Output the [x, y] coordinate of the center of the cell containing the given text.  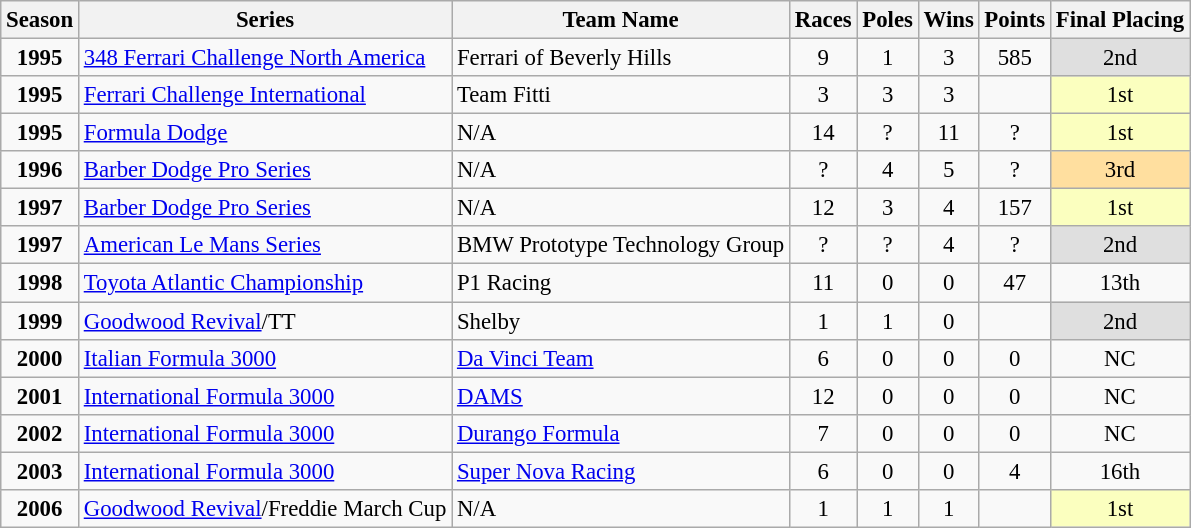
2001 [40, 396]
157 [1014, 208]
P1 Racing [621, 283]
Da Vinci Team [621, 358]
2003 [40, 471]
Team Name [621, 20]
2002 [40, 433]
47 [1014, 283]
Ferrari of Beverly Hills [621, 58]
Goodwood Revival/TT [264, 321]
1996 [40, 170]
Poles [888, 20]
Final Placing [1120, 20]
DAMS [621, 396]
5 [948, 170]
2000 [40, 358]
1998 [40, 283]
Team Fitti [621, 95]
7 [823, 433]
13th [1120, 283]
Ferrari Challenge International [264, 95]
348 Ferrari Challenge North America [264, 58]
American Le Mans Series [264, 245]
Series [264, 20]
BMW Prototype Technology Group [621, 245]
Races [823, 20]
Toyota Atlantic Championship [264, 283]
Durango Formula [621, 433]
Wins [948, 20]
Shelby [621, 321]
Points [1014, 20]
Super Nova Racing [621, 471]
Season [40, 20]
2006 [40, 509]
16th [1120, 471]
9 [823, 58]
1999 [40, 321]
585 [1014, 58]
Goodwood Revival/Freddie March Cup [264, 509]
14 [823, 133]
Italian Formula 3000 [264, 358]
3rd [1120, 170]
Formula Dodge [264, 133]
